Provide the (X, Y) coordinate of the cell's center where the given text is located.  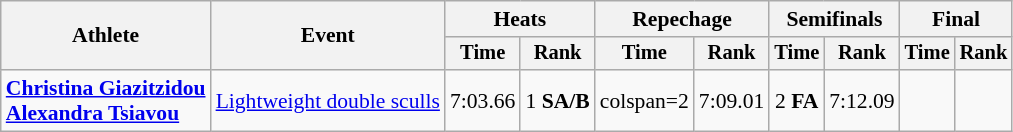
2 FA (796, 100)
Semifinals (834, 19)
Lightweight double sculls (328, 100)
Final (956, 19)
Christina Giazitzidou Alexandra Tsiavou (106, 100)
Repechage (682, 19)
colspan=2 (644, 100)
Event (328, 36)
7:12.09 (862, 100)
7:09.01 (732, 100)
1 SA/B (557, 100)
Athlete (106, 36)
Heats (520, 19)
7:03.66 (482, 100)
